Return (X, Y) of the center of cell containing provided text 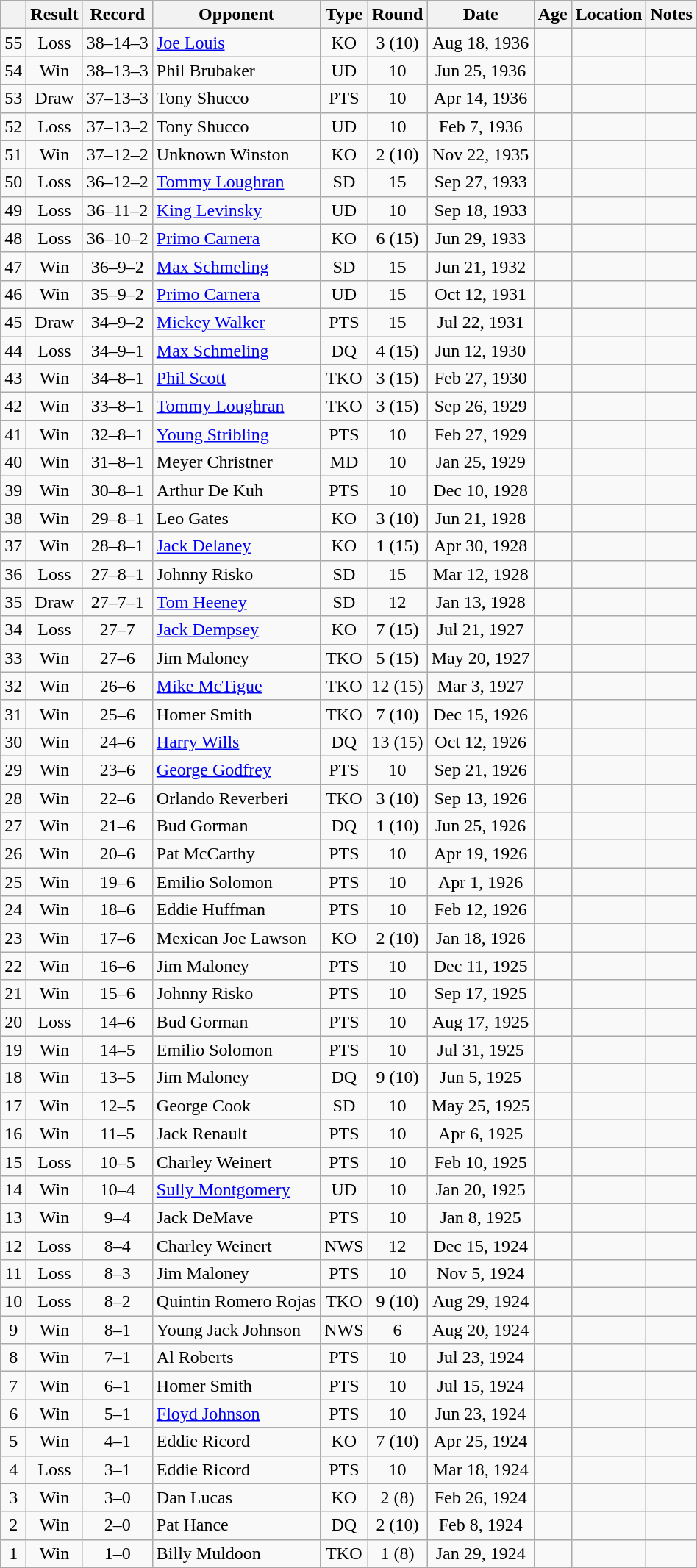
42 (13, 407)
Leo Gates (236, 518)
1 (13, 1553)
27 (13, 826)
Mickey Walker (236, 322)
23–6 (118, 770)
Al Roberts (236, 1358)
5–1 (118, 1414)
Type (344, 15)
15–6 (118, 994)
May 25, 1925 (481, 1106)
20–6 (118, 854)
38–13–3 (118, 71)
4 (13, 1469)
Arthur De Kuh (236, 490)
Jun 12, 1930 (481, 351)
Jun 21, 1928 (481, 518)
Jan 25, 1929 (481, 462)
4 (15) (397, 351)
6 (15) (397, 238)
Round (397, 15)
3 (13, 1497)
27–6 (118, 658)
Dec 10, 1928 (481, 490)
Eddie Huffman (236, 910)
Jun 5, 1925 (481, 1078)
Feb 27, 1929 (481, 434)
36–10–2 (118, 238)
Phil Scott (236, 379)
Aug 17, 1925 (481, 1022)
1 (8) (397, 1553)
43 (13, 379)
7 (13, 1386)
Dec 15, 1926 (481, 714)
2–0 (118, 1525)
Opponent (236, 15)
Apr 14, 1936 (481, 99)
11 (13, 1274)
Apr 1, 1926 (481, 882)
Sep 17, 1925 (481, 994)
Age (553, 15)
37–13–2 (118, 126)
12–5 (118, 1106)
9–4 (118, 1217)
Nov 5, 1924 (481, 1274)
30 (13, 742)
36 (13, 574)
Feb 10, 1925 (481, 1161)
28 (13, 798)
34–8–1 (118, 379)
28–8–1 (118, 546)
35 (13, 602)
Nov 22, 1935 (481, 154)
Dec 15, 1924 (481, 1246)
Joe Louis (236, 43)
Jul 21, 1927 (481, 630)
Feb 27, 1930 (481, 379)
19 (13, 1050)
3–0 (118, 1497)
36–9–2 (118, 266)
Notes (671, 15)
Jul 31, 1925 (481, 1050)
4–1 (118, 1442)
Sep 26, 1929 (481, 407)
22–6 (118, 798)
Mar 12, 1928 (481, 574)
Feb 8, 1924 (481, 1525)
52 (13, 126)
25 (13, 882)
Oct 12, 1926 (481, 742)
6–1 (118, 1386)
Apr 19, 1926 (481, 854)
Aug 29, 1924 (481, 1302)
55 (13, 43)
16 (13, 1134)
Young Stribling (236, 434)
14–6 (118, 1022)
17–6 (118, 938)
36–12–2 (118, 182)
Harry Wills (236, 742)
Sep 27, 1933 (481, 182)
17 (13, 1106)
Jul 15, 1924 (481, 1386)
8–3 (118, 1274)
22 (13, 966)
Apr 6, 1925 (481, 1134)
Sep 13, 1926 (481, 798)
1 (10) (397, 826)
54 (13, 71)
May 20, 1927 (481, 658)
35–9–2 (118, 294)
49 (13, 210)
Unknown Winston (236, 154)
33–8–1 (118, 407)
26–6 (118, 686)
Result (54, 15)
16–6 (118, 966)
21 (13, 994)
8–2 (118, 1302)
38–14–3 (118, 43)
12 (15) (397, 686)
8–4 (118, 1246)
Jun 21, 1932 (481, 266)
30–8–1 (118, 490)
10–4 (118, 1189)
18–6 (118, 910)
51 (13, 154)
Young Jack Johnson (236, 1330)
38 (13, 518)
Sep 21, 1926 (481, 770)
Floyd Johnson (236, 1414)
13 (15) (397, 742)
48 (13, 238)
Dan Lucas (236, 1497)
47 (13, 266)
11–5 (118, 1134)
Tom Heeney (236, 602)
Apr 25, 1924 (481, 1442)
21–6 (118, 826)
Dec 11, 1925 (481, 966)
31 (13, 714)
Jul 23, 1924 (481, 1358)
36–11–2 (118, 210)
Apr 30, 1928 (481, 546)
31–8–1 (118, 462)
Jan 20, 1925 (481, 1189)
Aug 18, 1936 (481, 43)
19–6 (118, 882)
Jul 22, 1931 (481, 322)
Feb 26, 1924 (481, 1497)
27–8–1 (118, 574)
Phil Brubaker (236, 71)
King Levinsky (236, 210)
Oct 12, 1931 (481, 294)
1–0 (118, 1553)
Pat Hance (236, 1525)
33 (13, 658)
Record (118, 15)
25–6 (118, 714)
23 (13, 938)
3–1 (118, 1469)
10–5 (118, 1161)
Jack Dempsey (236, 630)
Sully Montgomery (236, 1189)
8–1 (118, 1330)
2 (13, 1525)
37 (13, 546)
Feb 7, 1936 (481, 126)
Orlando Reverberi (236, 798)
Jan 18, 1926 (481, 938)
39 (13, 490)
32–8–1 (118, 434)
Jun 23, 1924 (481, 1414)
Jan 8, 1925 (481, 1217)
46 (13, 294)
George Cook (236, 1106)
Mike McTigue (236, 686)
8 (13, 1358)
Jun 25, 1926 (481, 826)
7 (15) (397, 630)
34 (13, 630)
40 (13, 462)
Jun 29, 1933 (481, 238)
27–7–1 (118, 602)
Mar 18, 1924 (481, 1469)
5 (13, 1442)
Jun 25, 1936 (481, 71)
5 (15) (397, 658)
Location (609, 15)
7–1 (118, 1358)
Jan 13, 1928 (481, 602)
Jack Delaney (236, 546)
34–9–2 (118, 322)
Jack DeMave (236, 1217)
13 (13, 1217)
53 (13, 99)
Mar 3, 1927 (481, 686)
26 (13, 854)
2 (8) (397, 1497)
37–12–2 (118, 154)
1 (15) (397, 546)
20 (13, 1022)
9 (13, 1330)
45 (13, 322)
29–8–1 (118, 518)
Aug 20, 1924 (481, 1330)
14–5 (118, 1050)
Meyer Christner (236, 462)
34–9–1 (118, 351)
13–5 (118, 1078)
37–13–3 (118, 99)
24 (13, 910)
29 (13, 770)
18 (13, 1078)
Quintin Romero Rojas (236, 1302)
Feb 12, 1926 (481, 910)
44 (13, 351)
Billy Muldoon (236, 1553)
24–6 (118, 742)
Mexican Joe Lawson (236, 938)
George Godfrey (236, 770)
27–7 (118, 630)
14 (13, 1189)
50 (13, 182)
Date (481, 15)
Jan 29, 1924 (481, 1553)
Sep 18, 1933 (481, 210)
32 (13, 686)
41 (13, 434)
Jack Renault (236, 1134)
MD (344, 462)
Pat McCarthy (236, 854)
